For the text-containing cell, return its midpoint in (x, y) coordinate format. 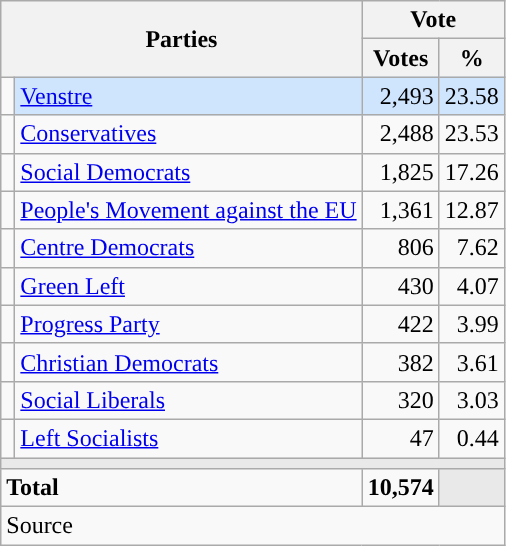
430 (400, 286)
382 (400, 362)
1,361 (400, 210)
Parties (182, 39)
Centre Democrats (188, 248)
7.62 (472, 248)
Social Democrats (188, 172)
Green Left (188, 286)
2,488 (400, 134)
Votes (400, 58)
0.44 (472, 438)
Social Liberals (188, 400)
Conservatives (188, 134)
People's Movement against the EU (188, 210)
422 (400, 324)
Venstre (188, 96)
3.99 (472, 324)
806 (400, 248)
3.03 (472, 400)
17.26 (472, 172)
Source (253, 526)
% (472, 58)
Vote (433, 20)
4.07 (472, 286)
47 (400, 438)
Christian Democrats (188, 362)
1,825 (400, 172)
320 (400, 400)
23.53 (472, 134)
23.58 (472, 96)
Total (182, 488)
Left Socialists (188, 438)
3.61 (472, 362)
2,493 (400, 96)
Progress Party (188, 324)
10,574 (400, 488)
12.87 (472, 210)
